Find where the given text appears and provide that cell's center as (x, y) coordinate. 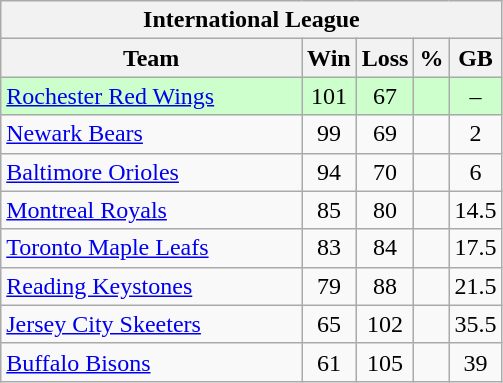
69 (385, 134)
Jersey City Skeeters (152, 324)
Buffalo Bisons (152, 362)
Reading Keystones (152, 286)
Montreal Royals (152, 210)
6 (476, 172)
17.5 (476, 248)
70 (385, 172)
21.5 (476, 286)
2 (476, 134)
Newark Bears (152, 134)
GB (476, 58)
14.5 (476, 210)
Rochester Red Wings (152, 96)
83 (330, 248)
84 (385, 248)
Baltimore Orioles (152, 172)
94 (330, 172)
88 (385, 286)
102 (385, 324)
35.5 (476, 324)
101 (330, 96)
85 (330, 210)
65 (330, 324)
39 (476, 362)
99 (330, 134)
61 (330, 362)
International League (252, 20)
Team (152, 58)
% (432, 58)
Win (330, 58)
– (476, 96)
105 (385, 362)
Loss (385, 58)
67 (385, 96)
79 (330, 286)
Toronto Maple Leafs (152, 248)
80 (385, 210)
